Find where the given text appears and provide that cell's center as (X, Y) coordinate. 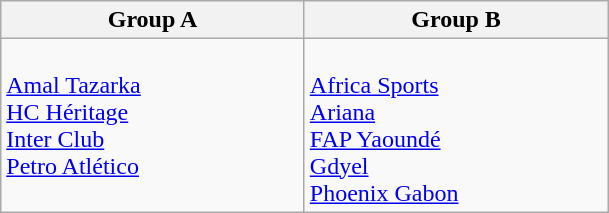
Group B (456, 20)
Amal Tazarka HC Héritage Inter Club Petro Atlético (153, 126)
Group A (153, 20)
Africa Sports Ariana FAP Yaoundé Gdyel Phoenix Gabon (456, 126)
